Determine the (X, Y) coordinate at the center of the cell enclosing the given text.  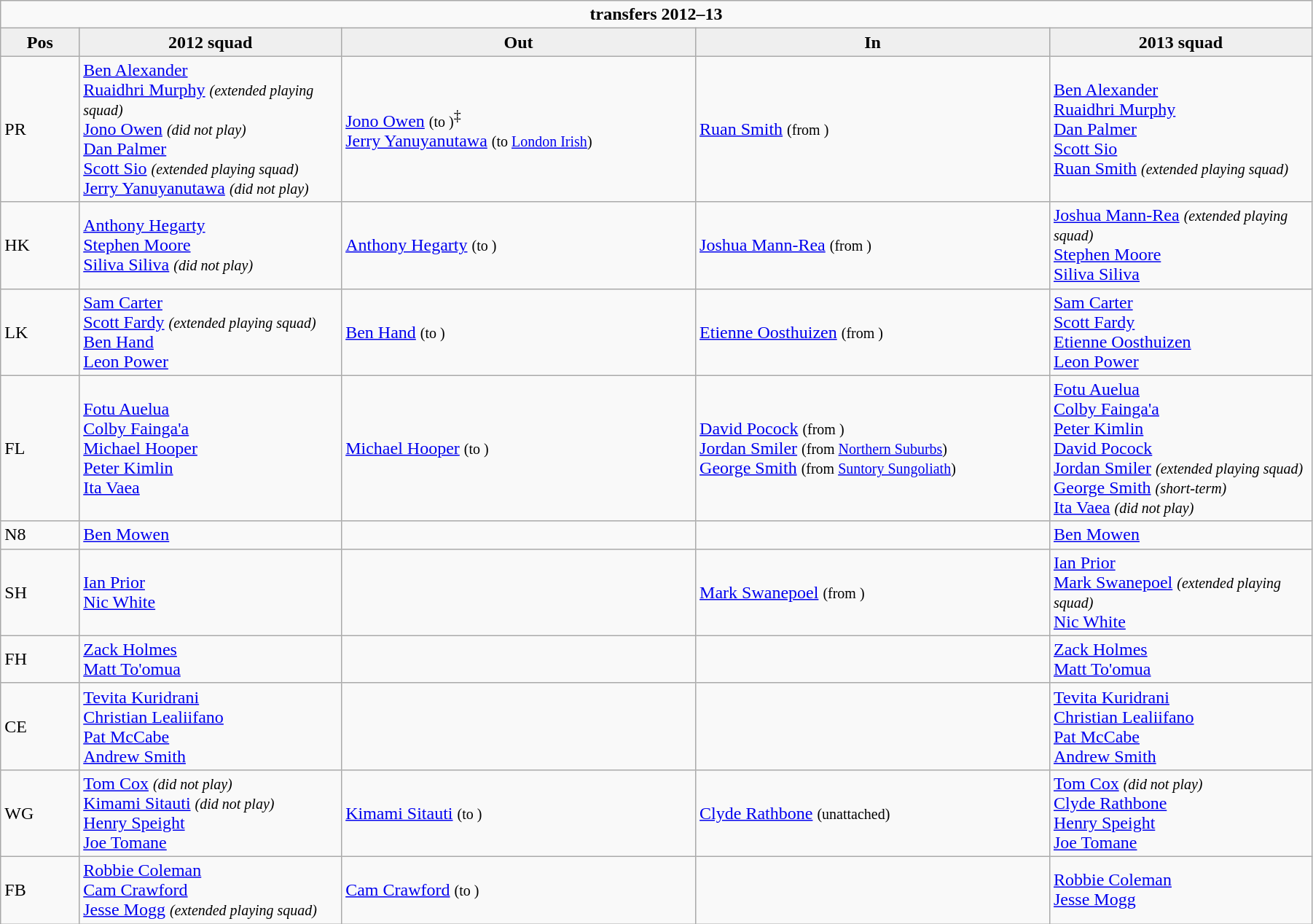
HK (40, 245)
FB (40, 890)
Cam Crawford (to ) (519, 890)
CE (40, 726)
Ian PriorNic White (211, 592)
Ian PriorMark Swanepoel (extended playing squad)Nic White (1180, 592)
Robbie ColemanCam CrawfordJesse Mogg (extended playing squad) (211, 890)
Tom Cox (did not play)Kimami Sitauti (did not play)Henry SpeightJoe Tomane (211, 813)
Ruan Smith (from ) (873, 129)
Anthony HegartyStephen MooreSiliva Siliva (did not play) (211, 245)
Robbie ColemanJesse Mogg (1180, 890)
2013 squad (1180, 42)
LK (40, 332)
FH (40, 659)
Ben Hand (to ) (519, 332)
Fotu AueluaColby Fainga'aMichael HooperPeter KimlinIta Vaea (211, 448)
FL (40, 448)
PR (40, 129)
Michael Hooper (to ) (519, 448)
Fotu AueluaColby Fainga'aPeter KimlinDavid PocockJordan Smiler (extended playing squad)George Smith (short-term)Ita Vaea (did not play) (1180, 448)
Pos (40, 42)
Sam CarterScott Fardy (extended playing squad)Ben HandLeon Power (211, 332)
Joshua Mann-Rea (from ) (873, 245)
Mark Swanepoel (from ) (873, 592)
Anthony Hegarty (to ) (519, 245)
Joshua Mann-Rea (extended playing squad)Stephen MooreSiliva Siliva (1180, 245)
Etienne Oosthuizen (from ) (873, 332)
Tom Cox (did not play)Clyde RathboneHenry SpeightJoe Tomane (1180, 813)
Sam CarterScott FardyEtienne OosthuizenLeon Power (1180, 332)
Ben AlexanderRuaidhri MurphyDan PalmerScott SioRuan Smith (extended playing squad) (1180, 129)
In (873, 42)
David Pocock (from ) Jordan Smiler (from Northern Suburbs) George Smith (from Suntory Sungoliath) (873, 448)
WG (40, 813)
Kimami Sitauti (to ) (519, 813)
transfers 2012–13 (656, 15)
2012 squad (211, 42)
Jono Owen (to )‡ Jerry Yanuyanutawa (to London Irish) (519, 129)
N8 (40, 535)
Out (519, 42)
Clyde Rathbone (unattached) (873, 813)
SH (40, 592)
